Pinpoint the cell where the given text exists, returning its [x, y] midpoint coordinate. 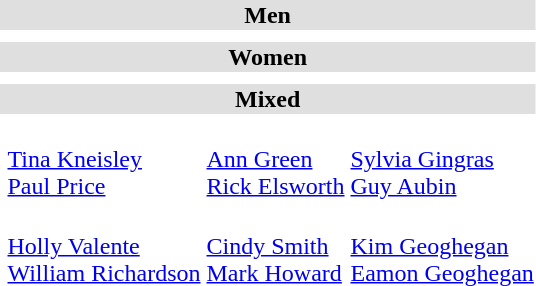
Tina KneisleyPaul Price [104, 159]
Mixed [268, 99]
Ann GreenRick Elsworth [276, 159]
Men [268, 15]
Sylvia GingrasGuy Aubin [442, 159]
Women [268, 57]
